Detect which cell encompasses the target text, then output its (x, y) center coordinate. 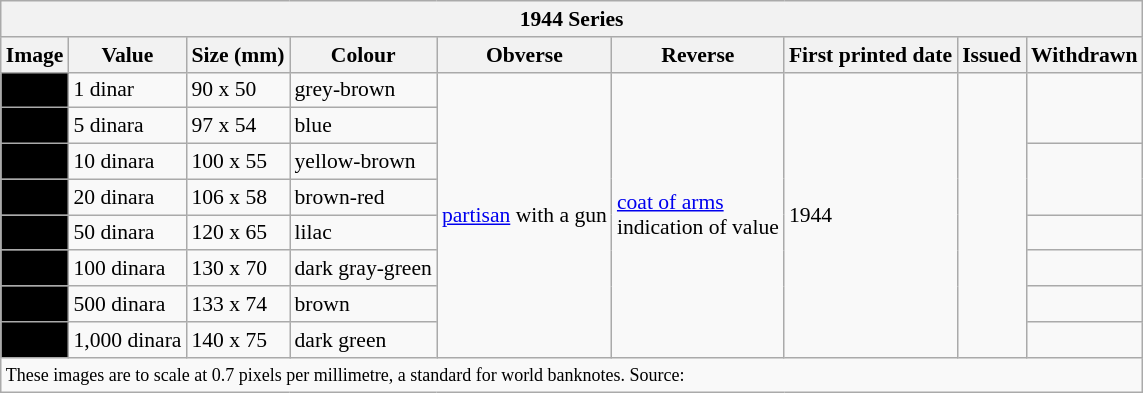
Image (35, 55)
130 x 70 (238, 269)
coat of armsindication of value (698, 214)
500 dinara (127, 304)
20 dinara (127, 197)
50 dinara (127, 233)
Issued (992, 55)
120 x 65 (238, 233)
10 dinara (127, 162)
Reverse (698, 55)
133 x 74 (238, 304)
100 dinara (127, 269)
dark gray-green (364, 269)
grey-brown (364, 90)
dark green (364, 340)
Size (mm) (238, 55)
lilac (364, 233)
First printed date (870, 55)
1944 Series (572, 19)
blue (364, 126)
100 x 55 (238, 162)
brown (364, 304)
1,000 dinara (127, 340)
brown-red (364, 197)
1944 (870, 214)
These images are to scale at 0.7 pixels per millimetre, a standard for world banknotes. Source: (572, 375)
Obverse (524, 55)
partisan with a gun (524, 214)
Withdrawn (1084, 55)
1 dinar (127, 90)
yellow-brown (364, 162)
97 x 54 (238, 126)
Value (127, 55)
5 dinara (127, 126)
106 x 58 (238, 197)
140 x 75 (238, 340)
Colour (364, 55)
90 x 50 (238, 90)
